Identify which cell holds the provided text, then report its [X, Y] central coordinate. 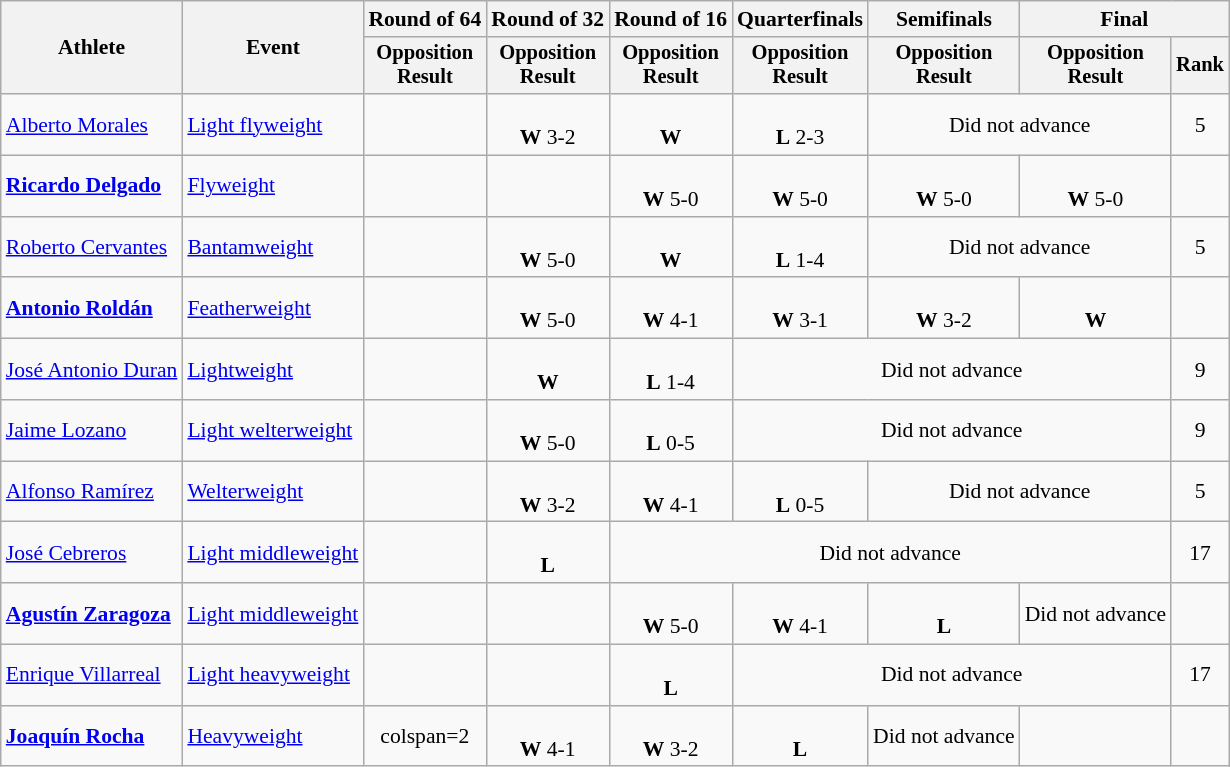
Round of 16 [670, 19]
José Cebreros [92, 552]
Rank [1200, 66]
Light heavyweight [272, 676]
Enrique Villarreal [92, 676]
Lightweight [272, 370]
L 2-3 [800, 124]
Alfonso Ramírez [92, 492]
W 3-1 [800, 308]
José Antonio Duran [92, 370]
Antonio Roldán [92, 308]
Roberto Cervantes [92, 248]
Jaime Lozano [92, 430]
colspan=2 [424, 736]
Alberto Morales [92, 124]
Light welterweight [272, 430]
Light flyweight [272, 124]
Featherweight [272, 308]
Semifinals [944, 19]
Heavyweight [272, 736]
Athlete [92, 48]
Final [1124, 19]
Bantamweight [272, 248]
Welterweight [272, 492]
Round of 32 [548, 19]
Ricardo Delgado [92, 186]
Round of 64 [424, 19]
Joaquín Rocha [92, 736]
Event [272, 48]
Flyweight [272, 186]
Quarterfinals [800, 19]
Agustín Zaragoza [92, 614]
